Extract the (x, y) coordinate from the center of the cell holding the provided text.  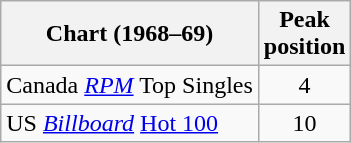
US Billboard Hot 100 (130, 123)
Chart (1968–69) (130, 34)
10 (304, 123)
Peakposition (304, 34)
4 (304, 85)
Canada RPM Top Singles (130, 85)
